Scan for the cell matching the given text and deliver its (X, Y) coordinate at center. 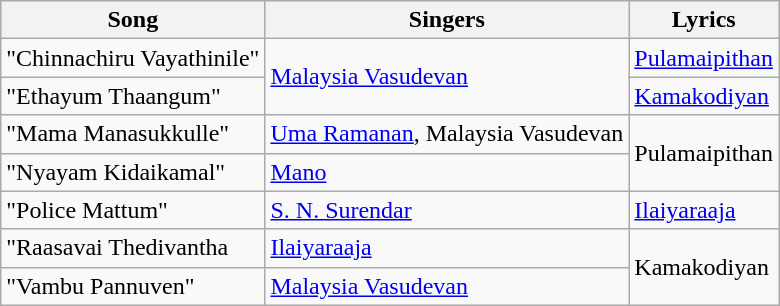
"Ethayum Thaangum" (133, 96)
"Chinnachiru Vayathinile" (133, 58)
"Vambu Pannuven" (133, 286)
Uma Ramanan, Malaysia Vasudevan (447, 134)
Mano (447, 172)
Lyrics (704, 20)
"Raasavai Thedivantha (133, 248)
Song (133, 20)
"Mama Manasukkulle" (133, 134)
"Nyayam Kidaikamal" (133, 172)
Singers (447, 20)
S. N. Surendar (447, 210)
"Police Mattum" (133, 210)
